Output the (X, Y) coordinate of the center of the cell containing the given text.  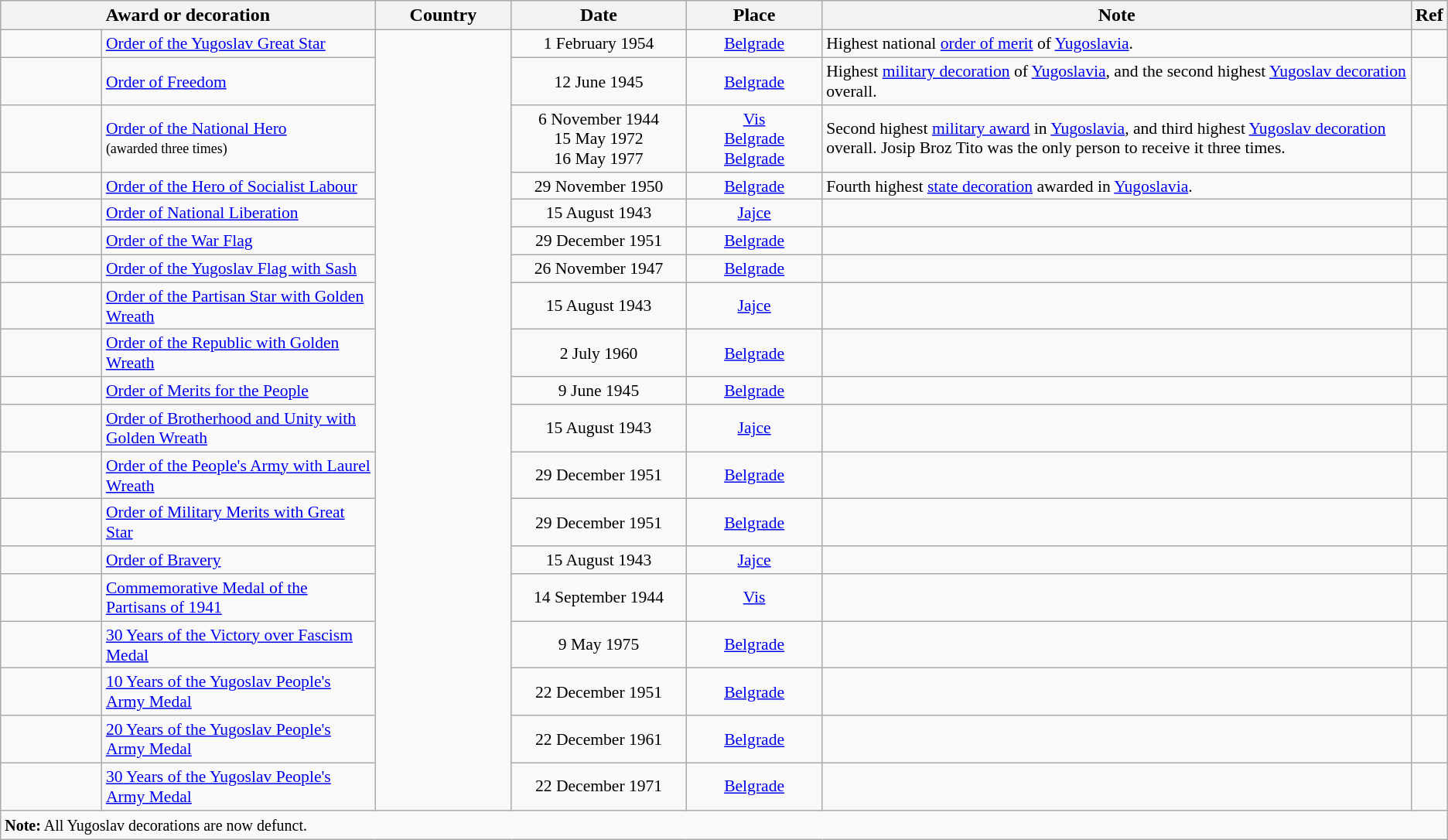
Order of the War Flag (238, 241)
1 February 1954 (599, 44)
20 Years of the Yugoslav People's Army Medal (238, 739)
Note (1117, 15)
Order of Military Merits with Great Star (238, 523)
Order of the Republic with Golden Wreath (238, 353)
Highest military decoration of Yugoslavia, and the second highest Yugoslav decoration overall. (1117, 80)
Ref (1429, 15)
12 June 1945 (599, 80)
30 Years of the Victory over Fascism Medal (238, 645)
2 July 1960 (599, 353)
Order of Brotherhood and Unity with Golden Wreath (238, 429)
Place (754, 15)
Order of Freedom (238, 80)
Order of the Hero of Socialist Labour (238, 186)
Order of National Liberation (238, 213)
VisBelgradeBelgrade (754, 139)
Date (599, 15)
Order of the Partisan Star with Golden Wreath (238, 306)
Order of Merits for the People (238, 391)
Commemorative Medal of the Partisans of 1941 (238, 597)
14 September 1944 (599, 597)
Order of Bravery (238, 560)
22 December 1951 (599, 691)
29 November 1950 (599, 186)
Order of the Yugoslav Flag with Sash (238, 268)
Order of the Yugoslav Great Star (238, 44)
Order of the National Hero(awarded three times) (238, 139)
30 Years of the Yugoslav People's Army Medal (238, 786)
Order of the People's Army with Laurel Wreath (238, 475)
Note: All Yugoslav decorations are now defunct. (724, 825)
26 November 1947 (599, 268)
22 December 1961 (599, 739)
22 December 1971 (599, 786)
Vis (754, 597)
10 Years of the Yugoslav People's Army Medal (238, 691)
Country (443, 15)
Fourth highest state decoration awarded in Yugoslavia. (1117, 186)
Highest national order of merit of Yugoslavia. (1117, 44)
9 June 1945 (599, 391)
Award or decoration (188, 15)
6 November 194415 May 197216 May 1977 (599, 139)
9 May 1975 (599, 645)
